Identify which cell holds the provided text, then report its (x, y) central coordinate. 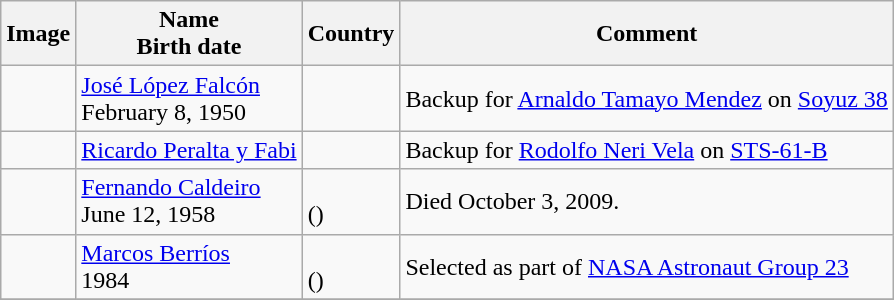
Ricardo Peralta y Fabi (189, 150)
NameBirth date (189, 34)
José López FalcónFebruary 8, 1950 (189, 98)
Image (38, 34)
Backup for Arnaldo Tamayo Mendez on Soyuz 38 (647, 98)
Fernando CaldeiroJune 12, 1958 (189, 202)
Backup for Rodolfo Neri Vela on STS-61-B (647, 150)
Marcos Berríos1984 (189, 266)
Selected as part of NASA Astronaut Group 23 (647, 266)
Country (351, 34)
Comment (647, 34)
Died October 3, 2009. (647, 202)
